Scan for the cell matching the given text and deliver its [X, Y] coordinate at center. 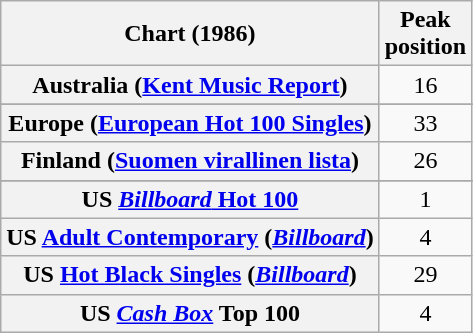
Australia (Kent Music Report) [190, 85]
26 [425, 161]
33 [425, 123]
US Adult Contemporary (Billboard) [190, 237]
Finland (Suomen virallinen lista) [190, 161]
1 [425, 199]
16 [425, 85]
Peakposition [425, 34]
Chart (1986) [190, 34]
US Hot Black Singles (Billboard) [190, 275]
US Cash Box Top 100 [190, 313]
US Billboard Hot 100 [190, 199]
29 [425, 275]
Europe (European Hot 100 Singles) [190, 123]
